Capture the cell that displays the provided text and extract its [x, y] central coordinate. 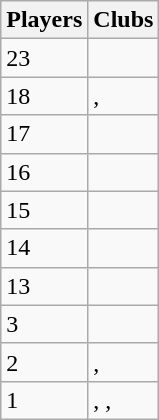
3 [44, 324]
17 [44, 134]
, , [124, 400]
23 [44, 58]
15 [44, 210]
16 [44, 172]
1 [44, 400]
2 [44, 362]
Clubs [124, 20]
13 [44, 286]
Players [44, 20]
14 [44, 248]
18 [44, 96]
